Provide the [x, y] coordinate of the cell's center where the given text is located.  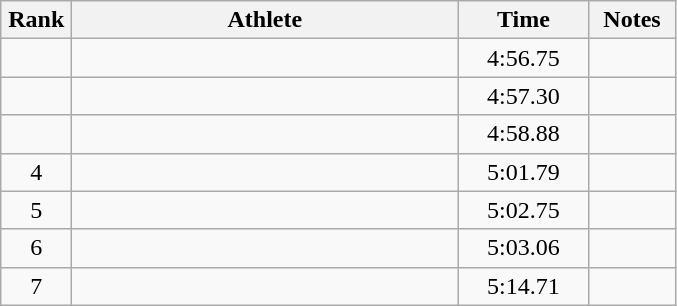
5:14.71 [524, 286]
5:01.79 [524, 172]
Rank [36, 20]
Time [524, 20]
4:57.30 [524, 96]
5 [36, 210]
7 [36, 286]
4 [36, 172]
5:03.06 [524, 248]
4:56.75 [524, 58]
Notes [632, 20]
5:02.75 [524, 210]
6 [36, 248]
Athlete [265, 20]
4:58.88 [524, 134]
